Capture the cell that displays the provided text and extract its (x, y) central coordinate. 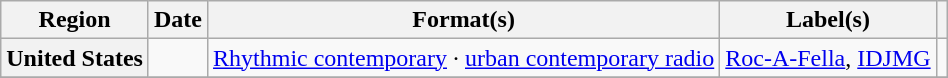
Region (75, 20)
Format(s) (464, 20)
Roc-A-Fella, IDJMG (828, 58)
United States (75, 58)
Date (178, 20)
Rhythmic contemporary · urban contemporary radio (464, 58)
Label(s) (828, 20)
